For the text-containing cell, return its midpoint in (x, y) coordinate format. 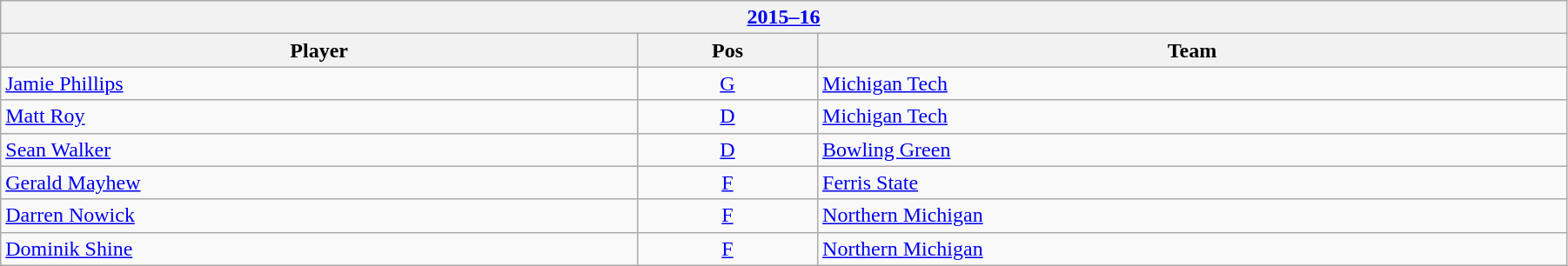
Matt Roy (319, 116)
2015–16 (784, 17)
Sean Walker (319, 150)
Gerald Mayhew (319, 183)
Pos (727, 50)
Bowling Green (1192, 150)
Darren Nowick (319, 216)
Jamie Phillips (319, 83)
G (727, 83)
Dominik Shine (319, 249)
Ferris State (1192, 183)
Player (319, 50)
Team (1192, 50)
